Detect which cell encompasses the target text, then output its [X, Y] center coordinate. 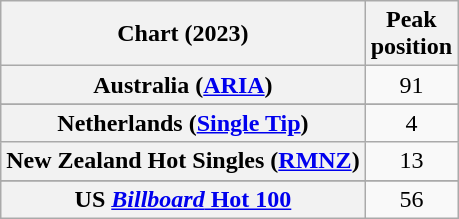
New Zealand Hot Singles (RMNZ) [183, 161]
4 [411, 123]
Australia (ARIA) [183, 85]
13 [411, 161]
Netherlands (Single Tip) [183, 123]
91 [411, 85]
56 [411, 199]
US Billboard Hot 100 [183, 199]
Chart (2023) [183, 34]
Peakposition [411, 34]
